Provide the (x, y) coordinate of the cell's center where the given text is located.  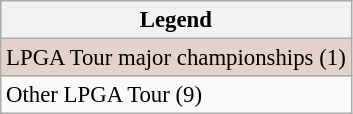
Legend (176, 20)
Other LPGA Tour (9) (176, 95)
LPGA Tour major championships (1) (176, 58)
